Search for the cell housing the specified text and yield its [x, y] center coordinate. 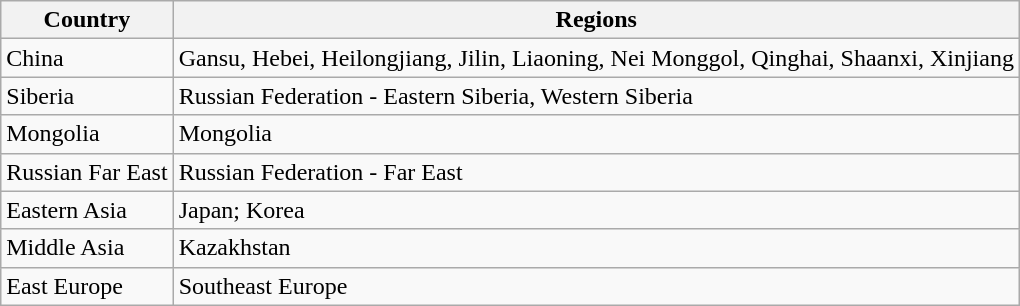
Japan; Korea [596, 210]
Eastern Asia [87, 210]
Russian Federation - Eastern Siberia, Western Siberia [596, 96]
Middle Asia [87, 248]
Russian Far East [87, 172]
Gansu, Hebei, Heilongjiang, Jilin, Liaoning, Nei Monggol, Qinghai, Shaanxi, Xinjiang [596, 58]
East Europe [87, 286]
China [87, 58]
Country [87, 20]
Southeast Europe [596, 286]
Siberia [87, 96]
Russian Federation - Far East [596, 172]
Kazakhstan [596, 248]
Regions [596, 20]
